Identify which cell holds the provided text, then report its [X, Y] central coordinate. 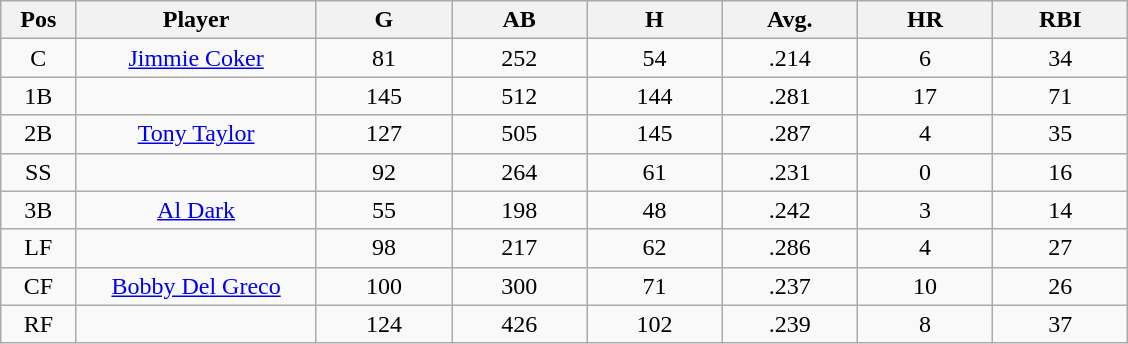
0 [924, 172]
3 [924, 210]
6 [924, 58]
98 [384, 248]
.242 [790, 210]
81 [384, 58]
8 [924, 324]
RBI [1060, 20]
.239 [790, 324]
.281 [790, 96]
55 [384, 210]
Player [196, 20]
RF [38, 324]
.286 [790, 248]
.287 [790, 134]
3B [38, 210]
37 [1060, 324]
252 [520, 58]
Avg. [790, 20]
2B [38, 134]
426 [520, 324]
102 [654, 324]
127 [384, 134]
16 [1060, 172]
300 [520, 286]
144 [654, 96]
.237 [790, 286]
10 [924, 286]
264 [520, 172]
14 [1060, 210]
34 [1060, 58]
124 [384, 324]
CF [38, 286]
35 [1060, 134]
100 [384, 286]
62 [654, 248]
92 [384, 172]
Tony Taylor [196, 134]
AB [520, 20]
26 [1060, 286]
17 [924, 96]
54 [654, 58]
1B [38, 96]
Pos [38, 20]
H [654, 20]
Bobby Del Greco [196, 286]
.214 [790, 58]
Al Dark [196, 210]
217 [520, 248]
SS [38, 172]
48 [654, 210]
27 [1060, 248]
C [38, 58]
.231 [790, 172]
505 [520, 134]
61 [654, 172]
LF [38, 248]
512 [520, 96]
198 [520, 210]
HR [924, 20]
Jimmie Coker [196, 58]
G [384, 20]
